Output the (x, y) coordinate of the center of the cell containing the given text.  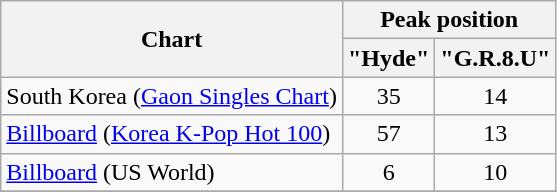
Billboard (Korea K-Pop Hot 100) (172, 134)
Peak position (448, 20)
6 (388, 172)
Chart (172, 39)
14 (496, 96)
13 (496, 134)
57 (388, 134)
10 (496, 172)
Billboard (US World) (172, 172)
South Korea (Gaon Singles Chart) (172, 96)
"Hyde" (388, 58)
35 (388, 96)
"G.R.8.U" (496, 58)
